Locate the cell with the specified text and output its (x, y) center coordinate. 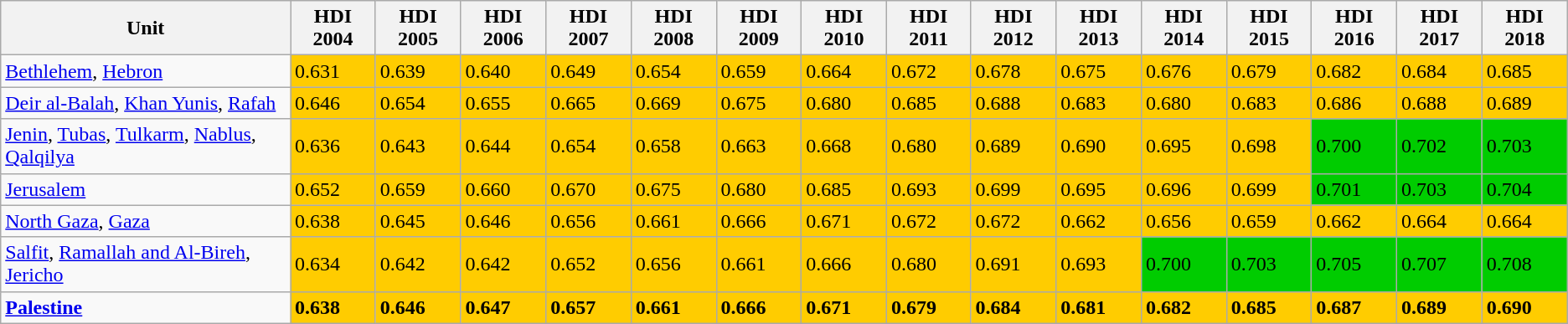
0.640 (503, 71)
HDI 2017 (1440, 28)
Palestine (146, 307)
0.702 (1440, 146)
Bethlehem, Hebron (146, 71)
0.698 (1269, 146)
0.686 (1354, 103)
HDI 2016 (1354, 28)
0.687 (1354, 307)
0.707 (1440, 265)
North Gaza, Gaza (146, 221)
0.681 (1099, 307)
Unit (146, 28)
Jenin, Tubas, Tulkarm, Nablus, Qalqilya (146, 146)
0.639 (418, 71)
0.701 (1354, 189)
HDI 2007 (589, 28)
0.644 (503, 146)
0.657 (589, 307)
0.634 (333, 265)
0.670 (589, 189)
0.665 (589, 103)
0.647 (503, 307)
0.669 (673, 103)
HDI 2013 (1099, 28)
0.631 (333, 71)
0.696 (1184, 189)
Salfit, Ramallah and Al-Bireh, Jericho (146, 265)
HDI 2011 (928, 28)
HDI 2010 (844, 28)
0.691 (1014, 265)
0.704 (1524, 189)
0.655 (503, 103)
0.705 (1354, 265)
HDI 2012 (1014, 28)
HDI 2009 (759, 28)
0.663 (759, 146)
0.658 (673, 146)
0.668 (844, 146)
0.643 (418, 146)
0.636 (333, 146)
HDI 2005 (418, 28)
HDI 2015 (1269, 28)
0.708 (1524, 265)
0.660 (503, 189)
Jerusalem (146, 189)
HDI 2006 (503, 28)
0.678 (1014, 71)
0.676 (1184, 71)
0.645 (418, 221)
HDI 2004 (333, 28)
Deir al-Balah, Khan Yunis, Rafah (146, 103)
HDI 2014 (1184, 28)
0.649 (589, 71)
HDI 2018 (1524, 28)
HDI 2008 (673, 28)
